Output the (X, Y) coordinate of the center of the cell containing the given text.  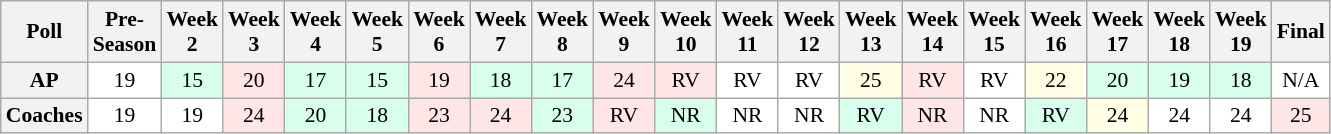
Pre-Season (125, 32)
Week19 (1241, 32)
N/A (1301, 80)
Week14 (933, 32)
Final (1301, 32)
Poll (44, 32)
Week18 (1179, 32)
Week9 (624, 32)
Week13 (871, 32)
Week11 (748, 32)
Week17 (1118, 32)
Week15 (994, 32)
Week12 (809, 32)
Week8 (562, 32)
AP (44, 80)
Week10 (686, 32)
Week2 (192, 32)
Week16 (1056, 32)
22 (1056, 80)
Week7 (501, 32)
Week6 (439, 32)
Week5 (377, 32)
Week4 (316, 32)
Coaches (44, 116)
Week3 (254, 32)
